Provide the (x, y) coordinate of the cell's center where the given text is located.  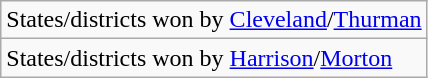
States/districts won by Harrison/Morton (214, 58)
States/districts won by Cleveland/Thurman (214, 20)
